Extract the [X, Y] coordinate from the center of the cell holding the provided text.  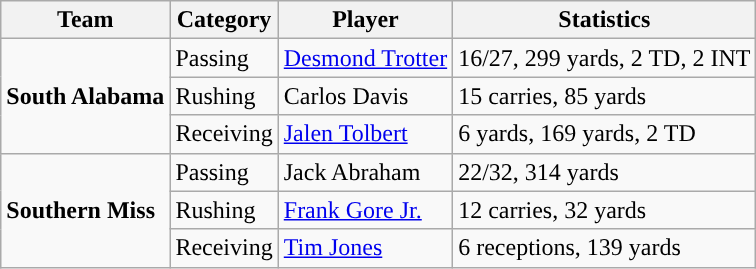
Jack Abraham [365, 172]
Carlos Davis [365, 96]
Desmond Trotter [365, 58]
16/27, 299 yards, 2 TD, 2 INT [604, 58]
Southern Miss [86, 210]
Frank Gore Jr. [365, 210]
Tim Jones [365, 248]
South Alabama [86, 96]
Statistics [604, 20]
6 yards, 169 yards, 2 TD [604, 134]
Category [224, 20]
12 carries, 32 yards [604, 210]
Jalen Tolbert [365, 134]
6 receptions, 139 yards [604, 248]
Player [365, 20]
22/32, 314 yards [604, 172]
Team [86, 20]
15 carries, 85 yards [604, 96]
